Identify which cell holds the provided text, then report its (X, Y) central coordinate. 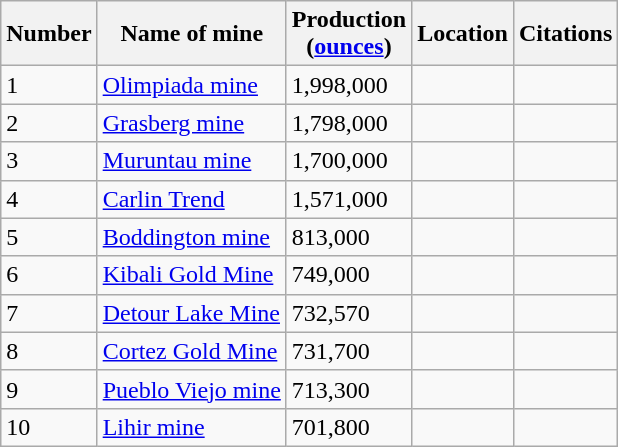
Cortez Gold Mine (192, 351)
Lihir mine (192, 427)
10 (49, 427)
Olimpiada mine (192, 85)
8 (49, 351)
731,700 (348, 351)
Production(ounces) (348, 34)
2 (49, 123)
5 (49, 237)
Kibali Gold Mine (192, 275)
1,571,000 (348, 199)
Location (463, 34)
1 (49, 85)
713,300 (348, 389)
1,798,000 (348, 123)
749,000 (348, 275)
Pueblo Viejo mine (192, 389)
3 (49, 161)
1,998,000 (348, 85)
Detour Lake Mine (192, 313)
701,800 (348, 427)
Name of mine (192, 34)
4 (49, 199)
Boddington mine (192, 237)
1,700,000 (348, 161)
813,000 (348, 237)
9 (49, 389)
Grasberg mine (192, 123)
Number (49, 34)
6 (49, 275)
732,570 (348, 313)
Citations (565, 34)
7 (49, 313)
Carlin Trend (192, 199)
Muruntau mine (192, 161)
